Identify which cell holds the provided text, then report its [X, Y] central coordinate. 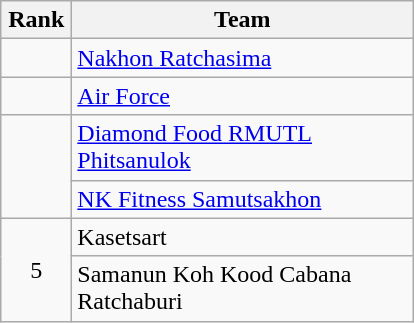
Nakhon Ratchasima [242, 58]
5 [36, 270]
Team [242, 20]
Kasetsart [242, 237]
Samanun Koh Kood Cabana Ratchaburi [242, 288]
Diamond Food RMUTL Phitsanulok [242, 148]
Air Force [242, 96]
Rank [36, 20]
NK Fitness Samutsakhon [242, 199]
